Return the (x, y) coordinate for the center point of the cell that contains the specified text.  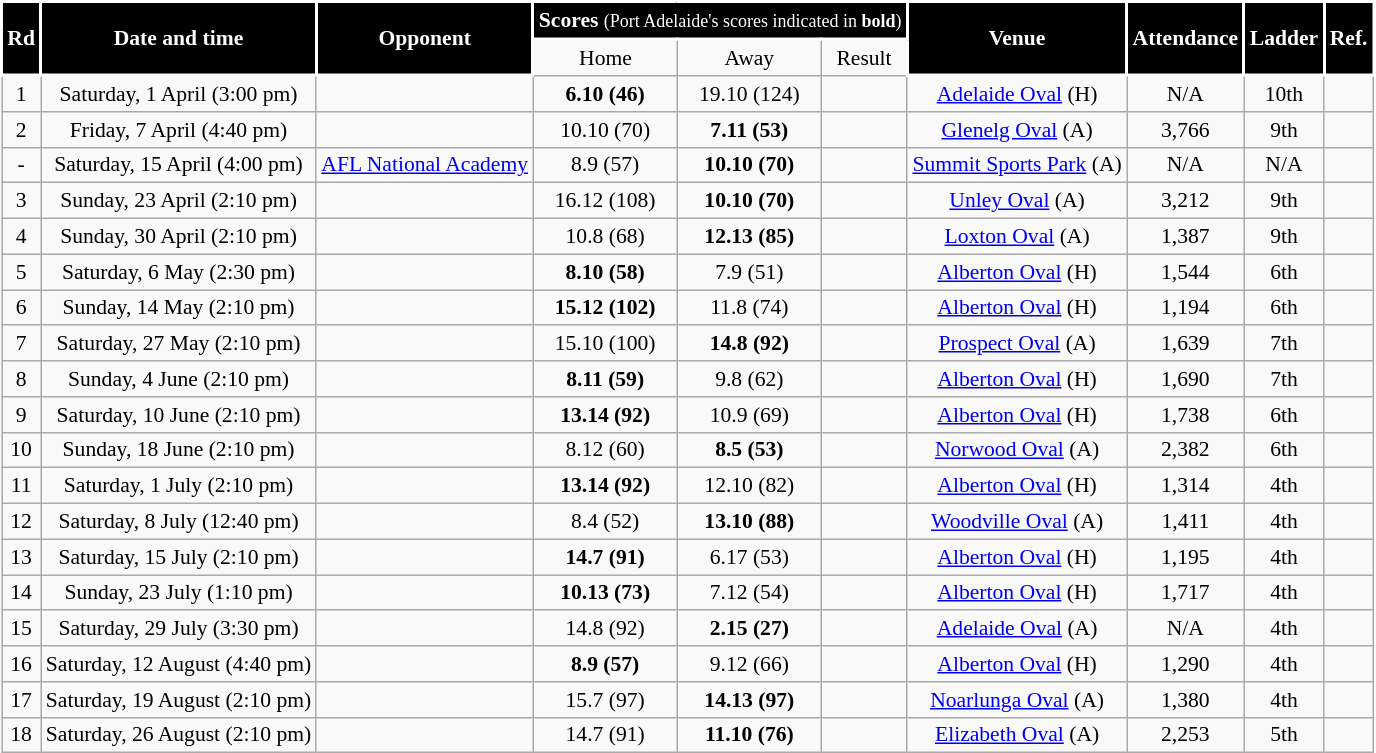
16.12 (108) (605, 201)
- (22, 165)
2,253 (1186, 735)
8.12 (60) (605, 450)
9.8 (62) (749, 379)
Rd (22, 39)
17 (22, 700)
7.11 (53) (749, 130)
Summit Sports Park (A) (1016, 165)
Adelaide Oval (H) (1016, 93)
Sunday, 18 June (2:10 pm) (179, 450)
Prospect Oval (A) (1016, 344)
Sunday, 4 June (2:10 pm) (179, 379)
Saturday, 29 July (3:30 pm) (179, 629)
Saturday, 1 April (3:00 pm) (179, 93)
Saturday, 10 June (2:10 pm) (179, 415)
Ladder (1284, 39)
1,544 (1186, 272)
8.11 (59) (605, 379)
11.10 (76) (749, 735)
Saturday, 15 April (4:00 pm) (179, 165)
7 (22, 344)
Opponent (424, 39)
Saturday, 6 May (2:30 pm) (179, 272)
3 (22, 201)
AFL National Academy (424, 165)
Friday, 7 April (4:40 pm) (179, 130)
10.13 (73) (605, 593)
15.7 (97) (605, 700)
12.13 (85) (749, 237)
1,194 (1186, 308)
6.17 (53) (749, 557)
18 (22, 735)
8 (22, 379)
Result (864, 57)
10.8 (68) (605, 237)
7.9 (51) (749, 272)
Saturday, 1 July (2:10 pm) (179, 486)
13.10 (88) (749, 522)
1,195 (1186, 557)
2.15 (27) (749, 629)
1,411 (1186, 522)
5 (22, 272)
1,380 (1186, 700)
15.10 (100) (605, 344)
14.13 (97) (749, 700)
1,639 (1186, 344)
Sunday, 30 April (2:10 pm) (179, 237)
7.12 (54) (749, 593)
Scores (Port Adelaide's scores indicated in bold) (720, 20)
Loxton Oval (A) (1016, 237)
9 (22, 415)
2,382 (1186, 450)
11.8 (74) (749, 308)
Ref. (1348, 39)
Saturday, 15 July (2:10 pm) (179, 557)
Noarlunga Oval (A) (1016, 700)
Attendance (1186, 39)
12.10 (82) (749, 486)
Saturday, 27 May (2:10 pm) (179, 344)
1,314 (1186, 486)
Saturday, 19 August (2:10 pm) (179, 700)
Adelaide Oval (A) (1016, 629)
16 (22, 664)
1,690 (1186, 379)
Saturday, 26 August (2:10 pm) (179, 735)
Date and time (179, 39)
10 (22, 450)
2 (22, 130)
15.12 (102) (605, 308)
Woodville Oval (A) (1016, 522)
19.10 (124) (749, 93)
1 (22, 93)
3,766 (1186, 130)
15 (22, 629)
8.4 (52) (605, 522)
Venue (1016, 39)
Saturday, 8 July (12:40 pm) (179, 522)
Glenelg Oval (A) (1016, 130)
1,738 (1186, 415)
14 (22, 593)
5th (1284, 735)
10.9 (69) (749, 415)
Elizabeth Oval (A) (1016, 735)
3,212 (1186, 201)
Sunday, 23 July (1:10 pm) (179, 593)
6.10 (46) (605, 93)
1,290 (1186, 664)
1,387 (1186, 237)
13 (22, 557)
8.10 (58) (605, 272)
11 (22, 486)
8.5 (53) (749, 450)
Sunday, 14 May (2:10 pm) (179, 308)
Unley Oval (A) (1016, 201)
6 (22, 308)
Saturday, 12 August (4:40 pm) (179, 664)
Home (605, 57)
10th (1284, 93)
9.12 (66) (749, 664)
4 (22, 237)
Away (749, 57)
Norwood Oval (A) (1016, 450)
12 (22, 522)
1,717 (1186, 593)
Sunday, 23 April (2:10 pm) (179, 201)
